Determine the [x, y] coordinate at the center of the cell enclosing the given text.  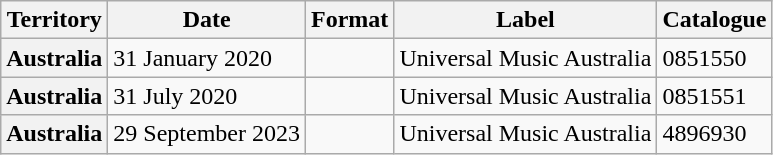
Territory [54, 20]
Date [207, 20]
0851550 [714, 58]
Label [526, 20]
29 September 2023 [207, 134]
Catalogue [714, 20]
31 July 2020 [207, 96]
0851551 [714, 96]
4896930 [714, 134]
Format [350, 20]
31 January 2020 [207, 58]
